From the cell containing the given text, extract its center point as [x, y] coordinate. 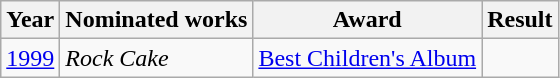
1999 [30, 58]
Nominated works [156, 20]
Rock Cake [156, 58]
Best Children's Album [368, 58]
Result [520, 20]
Year [30, 20]
Award [368, 20]
